Capture the cell that displays the provided text and extract its [x, y] central coordinate. 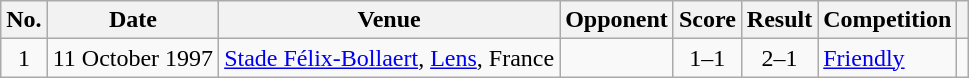
Opponent [617, 20]
Competition [888, 20]
Result [779, 20]
Stade Félix-Bollaert, Lens, France [390, 58]
2–1 [779, 58]
Score [707, 20]
1 [24, 58]
11 October 1997 [132, 58]
No. [24, 20]
Date [132, 20]
Venue [390, 20]
Friendly [888, 58]
1–1 [707, 58]
